Return (X, Y) of the center of cell containing provided text 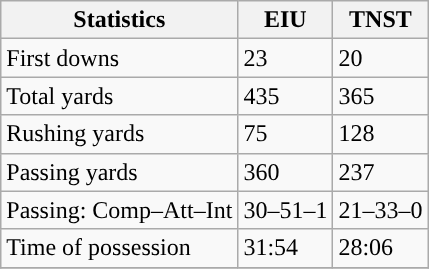
TNST (380, 20)
365 (380, 96)
360 (286, 172)
23 (286, 58)
28:06 (380, 248)
20 (380, 58)
30–51–1 (286, 210)
Total yards (120, 96)
75 (286, 134)
First downs (120, 58)
435 (286, 96)
Time of possession (120, 248)
Passing: Comp–Att–Int (120, 210)
128 (380, 134)
31:54 (286, 248)
Passing yards (120, 172)
Rushing yards (120, 134)
Statistics (120, 20)
21–33–0 (380, 210)
237 (380, 172)
EIU (286, 20)
